Identify which cell holds the provided text, then report its [X, Y] central coordinate. 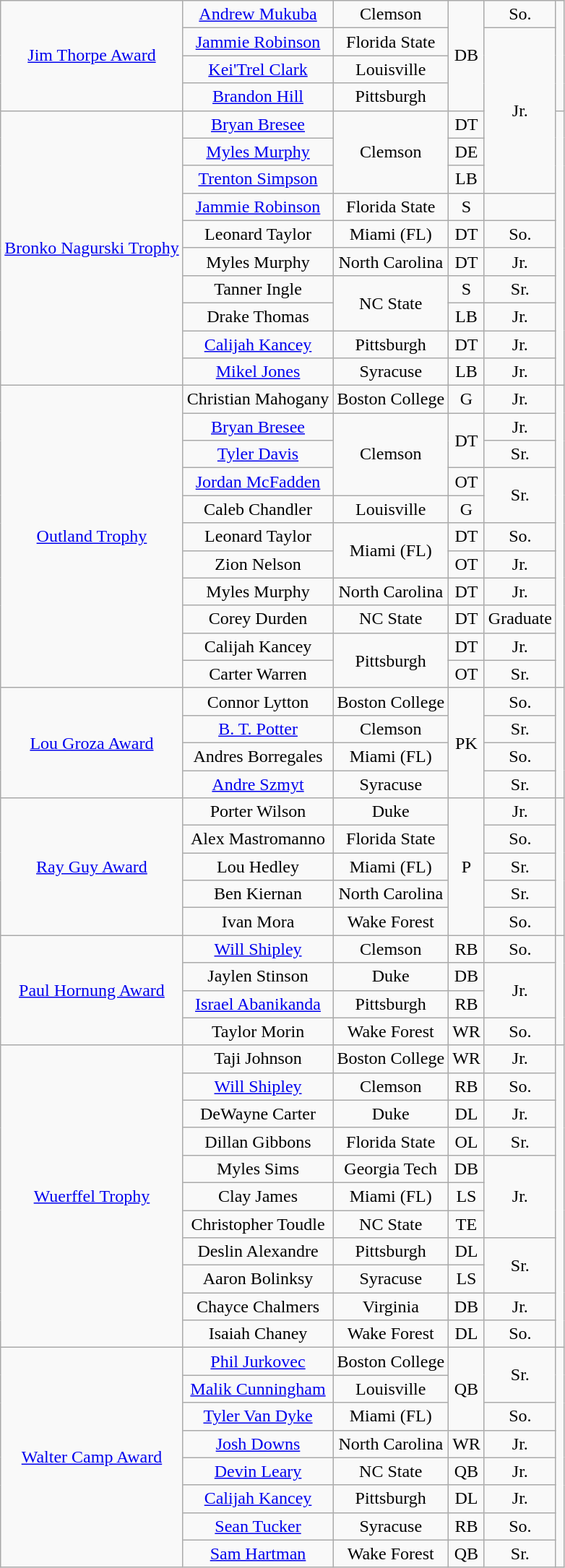
Bronko Nagurski Trophy [92, 248]
DeWayne Carter [258, 1114]
Tyler Van Dyke [258, 1416]
Lou Groza Award [92, 742]
Ben Kiernan [258, 894]
Sam Hartman [258, 1554]
Andre Szmyt [258, 784]
Jaylen Stinson [258, 976]
TE [467, 1224]
Brandon Hill [258, 97]
Isaiah Chaney [258, 1334]
P [467, 867]
Paul Hornung Award [92, 990]
Devin Leary [258, 1471]
Carter Warren [258, 674]
Andrew Mukuba [258, 14]
Caleb Chandler [258, 509]
Andres Borregales [258, 756]
Trenton Simpson [258, 179]
Sean Tucker [258, 1526]
Wuerffel Trophy [92, 1196]
Georgia Tech [391, 1169]
Walter Camp Award [92, 1457]
Clay James [258, 1196]
Porter Wilson [258, 812]
Taylor Morin [258, 1031]
B. T. Potter [258, 729]
Tyler Davis [258, 454]
Myles Sims [258, 1169]
OL [467, 1141]
DE [467, 152]
Mikel Jones [258, 372]
Drake Thomas [258, 316]
Corey Durden [258, 619]
Chayce Chalmers [258, 1307]
Josh Downs [258, 1444]
Zion Nelson [258, 564]
Christian Mahogany [258, 399]
Lou Hedley [258, 867]
Ray Guy Award [92, 867]
Tanner Ingle [258, 289]
Connor Lytton [258, 701]
Jordan McFadden [258, 482]
Israel Abanikanda [258, 1004]
Outland Trophy [92, 537]
PK [467, 742]
Jim Thorpe Award [92, 56]
Graduate [520, 619]
Dillan Gibbons [258, 1141]
Phil Jurkovec [258, 1361]
Christopher Toudle [258, 1224]
Ivan Mora [258, 922]
Deslin Alexandre [258, 1252]
Alex Mastromanno [258, 839]
Malik Cunningham [258, 1389]
Kei'Trel Clark [258, 69]
Virginia [391, 1307]
Aaron Bolinksy [258, 1279]
Taji Johnson [258, 1059]
